Provide the (X, Y) coordinate of the cell's center where the given text is located.  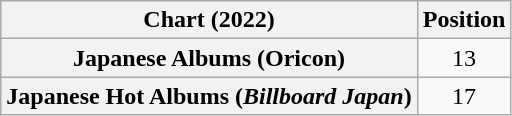
13 (464, 58)
17 (464, 96)
Chart (2022) (209, 20)
Japanese Albums (Oricon) (209, 58)
Japanese Hot Albums (Billboard Japan) (209, 96)
Position (464, 20)
